Identify which cell holds the provided text, then report its [x, y] central coordinate. 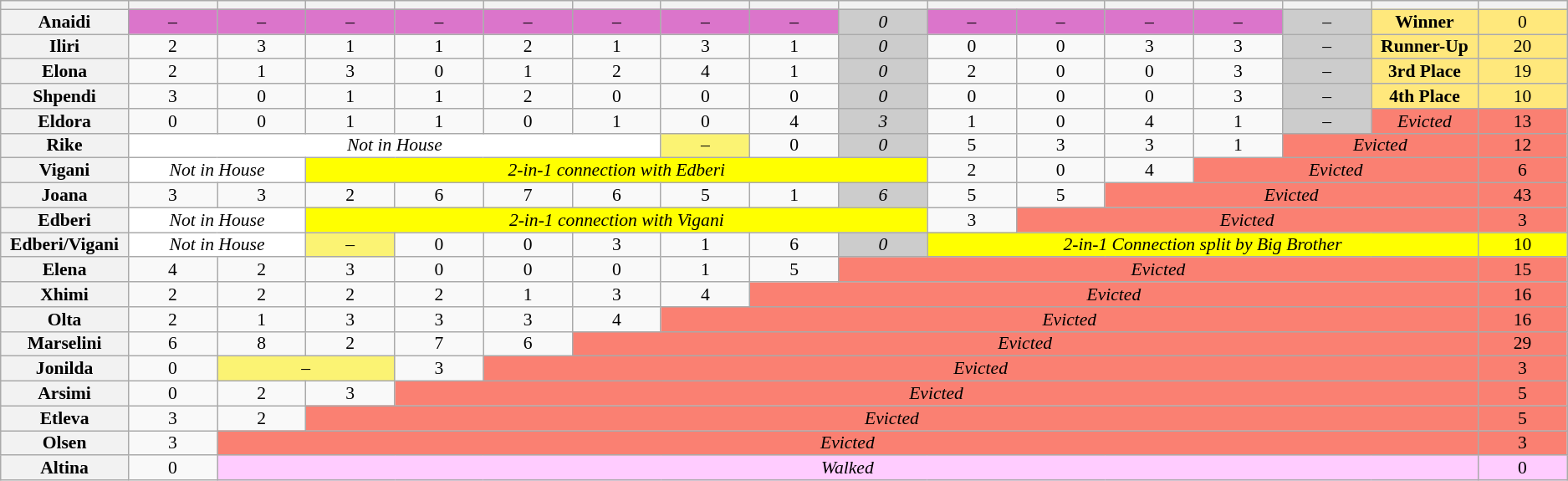
Walked [848, 468]
Iliri [65, 47]
2-in-1 connection with Edberi [617, 171]
Jonilda [65, 369]
Edberi [65, 220]
Elena [65, 270]
2-in-1 connection with Vigani [617, 220]
Edberi/Vigani [65, 245]
Vigani [65, 171]
29 [1522, 344]
Eldora [65, 121]
2-in-1 Connection split by Big Brother [1203, 245]
Arsimi [65, 394]
Joana [65, 196]
Marselini [65, 344]
Olsen [65, 443]
Etleva [65, 418]
12 [1522, 146]
Elona [65, 72]
Altina [65, 468]
8 [262, 344]
Winner [1425, 22]
20 [1522, 47]
Runner-Up [1425, 47]
Anaidi [65, 22]
43 [1522, 196]
15 [1522, 270]
Rike [65, 146]
Shpendi [65, 96]
Xhimi [65, 294]
Olta [65, 320]
13 [1522, 121]
4th Place [1425, 96]
19 [1522, 72]
3rd Place [1425, 72]
